Pinpoint the cell where the given text exists, returning its [x, y] midpoint coordinate. 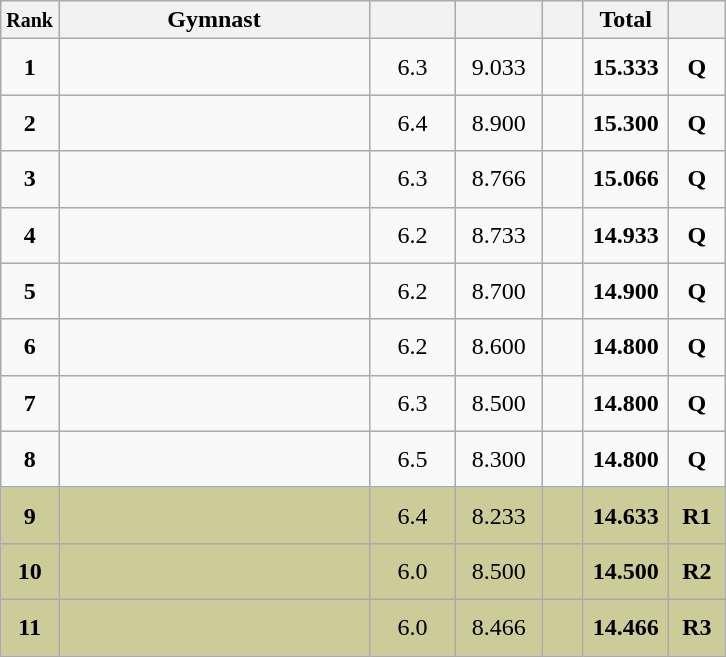
R2 [697, 571]
14.500 [626, 571]
9 [30, 515]
8.900 [499, 123]
8.700 [499, 291]
Gymnast [214, 20]
14.933 [626, 235]
8.300 [499, 459]
Rank [30, 20]
4 [30, 235]
10 [30, 571]
5 [30, 291]
14.633 [626, 515]
8.466 [499, 627]
8.766 [499, 179]
R1 [697, 515]
8.600 [499, 347]
14.466 [626, 627]
8 [30, 459]
15.066 [626, 179]
Total [626, 20]
7 [30, 403]
8.233 [499, 515]
6.5 [413, 459]
14.900 [626, 291]
2 [30, 123]
1 [30, 67]
9.033 [499, 67]
15.333 [626, 67]
15.300 [626, 123]
R3 [697, 627]
6 [30, 347]
3 [30, 179]
8.733 [499, 235]
11 [30, 627]
